Output the (x, y) coordinate of the center of the cell containing the given text.  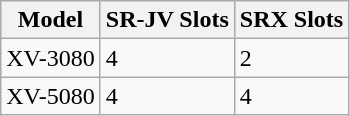
SRX Slots (291, 20)
XV-3080 (51, 58)
XV-5080 (51, 96)
Model (51, 20)
2 (291, 58)
SR-JV Slots (167, 20)
